Search for the cell housing the specified text and yield its (x, y) center coordinate. 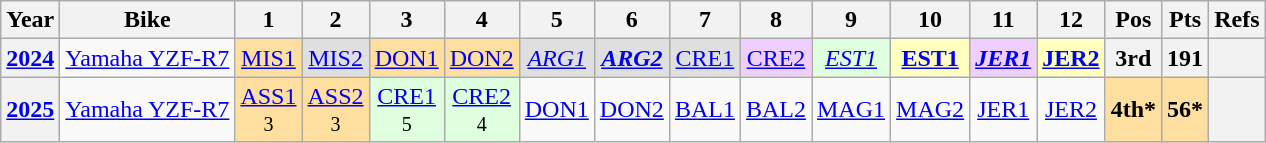
9 (852, 20)
10 (930, 20)
BAL2 (776, 110)
1 (268, 20)
MAG1 (852, 110)
ASS13 (268, 110)
12 (1071, 20)
7 (704, 20)
2024 (30, 58)
MIS2 (336, 58)
3rd (1133, 58)
MIS1 (268, 58)
MAG2 (930, 110)
5 (556, 20)
Pos (1133, 20)
ARG2 (632, 58)
Year (30, 20)
56* (1186, 110)
3 (406, 20)
BAL1 (704, 110)
191 (1186, 58)
Pts (1186, 20)
CRE24 (482, 110)
CRE2 (776, 58)
8 (776, 20)
ARG1 (556, 58)
11 (1004, 20)
4th* (1133, 110)
2025 (30, 110)
ASS23 (336, 110)
CRE1 (704, 58)
Bike (148, 20)
6 (632, 20)
4 (482, 20)
Refs (1237, 20)
2 (336, 20)
CRE15 (406, 110)
